Find where the given text appears and provide that cell's center as (X, Y) coordinate. 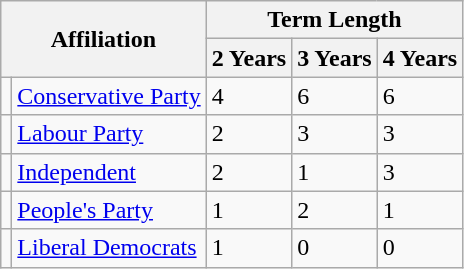
Conservative Party (109, 96)
People's Party (109, 210)
4 Years (420, 58)
3 Years (335, 58)
4 (249, 96)
Term Length (334, 20)
Affiliation (104, 39)
Labour Party (109, 134)
Liberal Democrats (109, 248)
Independent (109, 172)
2 Years (249, 58)
